Provide the (x, y) coordinate of the cell's center where the given text is located.  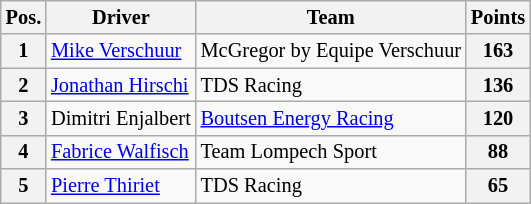
5 (24, 186)
Team (331, 17)
Pierre Thiriet (121, 186)
2 (24, 85)
McGregor by Equipe Verschuur (331, 51)
Jonathan Hirschi (121, 85)
Mike Verschuur (121, 51)
3 (24, 118)
65 (498, 186)
Points (498, 17)
120 (498, 118)
163 (498, 51)
4 (24, 152)
Fabrice Walfisch (121, 152)
1 (24, 51)
Driver (121, 17)
Pos. (24, 17)
Boutsen Energy Racing (331, 118)
136 (498, 85)
Dimitri Enjalbert (121, 118)
Team Lompech Sport (331, 152)
88 (498, 152)
